Locate the cell with the specified text and output its (x, y) center coordinate. 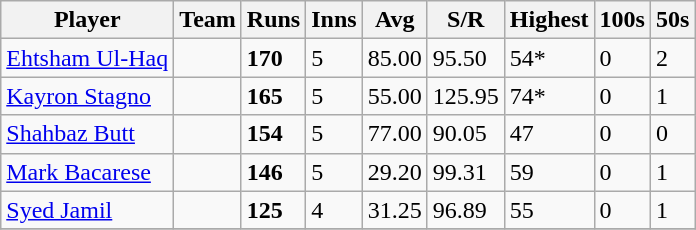
29.20 (394, 172)
54* (549, 58)
99.31 (466, 172)
Team (208, 20)
55.00 (394, 96)
125.95 (466, 96)
4 (334, 210)
Shahbaz Butt (88, 134)
Kayron Stagno (88, 96)
50s (672, 20)
Inns (334, 20)
77.00 (394, 134)
2 (672, 58)
90.05 (466, 134)
59 (549, 172)
100s (622, 20)
154 (273, 134)
Highest (549, 20)
31.25 (394, 210)
Avg (394, 20)
Syed Jamil (88, 210)
Runs (273, 20)
165 (273, 96)
74* (549, 96)
Player (88, 20)
47 (549, 134)
Ehtsham Ul-Haq (88, 58)
146 (273, 172)
95.50 (466, 58)
Mark Bacarese (88, 172)
85.00 (394, 58)
170 (273, 58)
96.89 (466, 210)
125 (273, 210)
55 (549, 210)
S/R (466, 20)
